Provide the (x, y) coordinate of the cell's center where the given text is located.  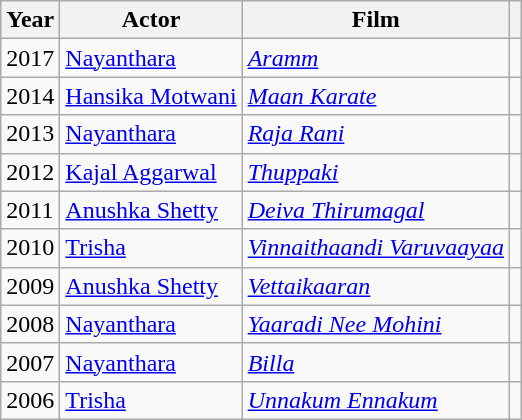
2007 (30, 362)
Yaaradi Nee Mohini (376, 324)
Vettaikaaran (376, 286)
2013 (30, 134)
2010 (30, 248)
2008 (30, 324)
2017 (30, 58)
2006 (30, 400)
Deiva Thirumagal (376, 210)
Unnakum Ennakum (376, 400)
Actor (151, 20)
Raja Rani (376, 134)
Film (376, 20)
Aramm (376, 58)
2012 (30, 172)
Vinnaithaandi Varuvaayaa (376, 248)
2009 (30, 286)
Billa (376, 362)
2014 (30, 96)
Maan Karate (376, 96)
Kajal Aggarwal (151, 172)
2011 (30, 210)
Year (30, 20)
Hansika Motwani (151, 96)
Thuppaki (376, 172)
